Identify which cell holds the provided text, then report its [x, y] central coordinate. 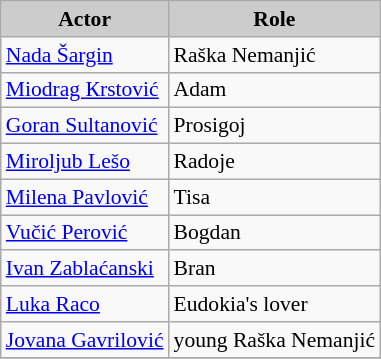
Raška Nemanjić [275, 55]
Prosigoj [275, 126]
Bran [275, 269]
Miroljub Lešo [85, 162]
Goran Sultanović [85, 126]
Jovana Gavrilović [85, 340]
Radoje [275, 162]
Milena Pavlović [85, 197]
Actor [85, 19]
Ivan Zablaćanski [85, 269]
Miodrag Кrstović [85, 90]
Vučić Perović [85, 233]
Eudokia's lover [275, 304]
Tisa [275, 197]
Adam [275, 90]
Role [275, 19]
Nada Šargin [85, 55]
young Raška Nemanjić [275, 340]
Luka Raco [85, 304]
Bogdan [275, 233]
